For the text-containing cell, return its midpoint in (x, y) coordinate format. 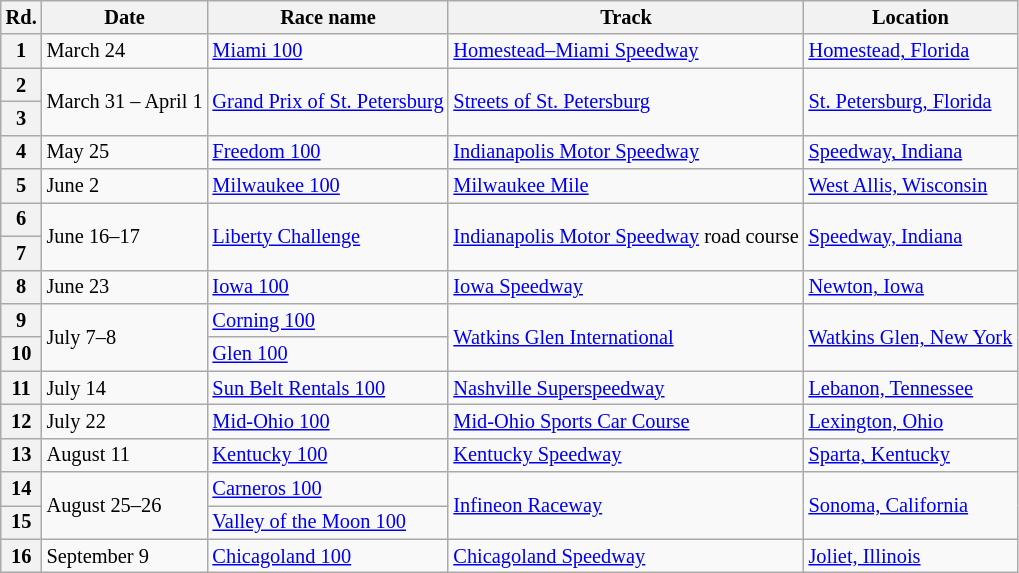
July 14 (125, 388)
16 (22, 556)
12 (22, 421)
June 2 (125, 186)
1 (22, 51)
14 (22, 489)
Kentucky Speedway (626, 455)
2 (22, 85)
Iowa Speedway (626, 287)
4 (22, 152)
6 (22, 219)
11 (22, 388)
July 7–8 (125, 336)
Mid-Ohio 100 (328, 421)
7 (22, 253)
Valley of the Moon 100 (328, 522)
Lexington, Ohio (911, 421)
Indianapolis Motor Speedway road course (626, 236)
March 31 – April 1 (125, 102)
Track (626, 17)
Carneros 100 (328, 489)
Indianapolis Motor Speedway (626, 152)
Joliet, Illinois (911, 556)
September 9 (125, 556)
Liberty Challenge (328, 236)
June 16–17 (125, 236)
Corning 100 (328, 320)
Grand Prix of St. Petersburg (328, 102)
Date (125, 17)
15 (22, 522)
Watkins Glen, New York (911, 336)
Homestead, Florida (911, 51)
Chicagoland 100 (328, 556)
Lebanon, Tennessee (911, 388)
Kentucky 100 (328, 455)
Sparta, Kentucky (911, 455)
Milwaukee 100 (328, 186)
Newton, Iowa (911, 287)
Glen 100 (328, 354)
Nashville Superspeedway (626, 388)
Miami 100 (328, 51)
Streets of St. Petersburg (626, 102)
August 11 (125, 455)
5 (22, 186)
Infineon Raceway (626, 506)
August 25–26 (125, 506)
Watkins Glen International (626, 336)
Freedom 100 (328, 152)
July 22 (125, 421)
Milwaukee Mile (626, 186)
Homestead–Miami Speedway (626, 51)
Iowa 100 (328, 287)
March 24 (125, 51)
West Allis, Wisconsin (911, 186)
Mid-Ohio Sports Car Course (626, 421)
June 23 (125, 287)
13 (22, 455)
3 (22, 118)
May 25 (125, 152)
Race name (328, 17)
Rd. (22, 17)
Location (911, 17)
Sun Belt Rentals 100 (328, 388)
Chicagoland Speedway (626, 556)
Sonoma, California (911, 506)
10 (22, 354)
St. Petersburg, Florida (911, 102)
9 (22, 320)
8 (22, 287)
